Pinpoint the cell where the given text exists, returning its [X, Y] midpoint coordinate. 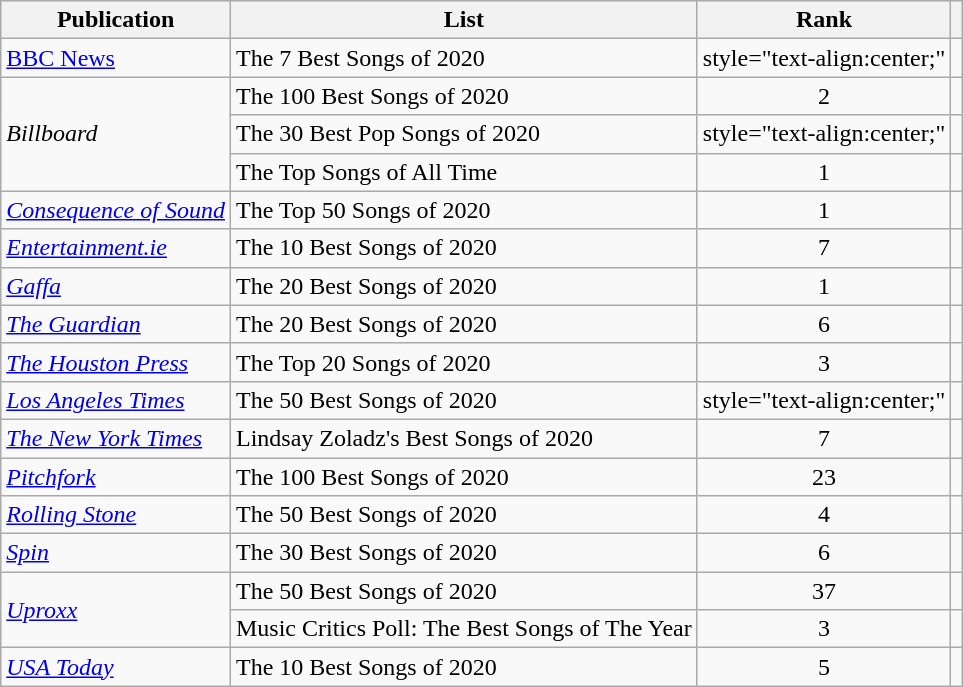
Billboard [116, 134]
Entertainment.ie [116, 248]
Uproxx [116, 610]
The Houston Press [116, 362]
The 7 Best Songs of 2020 [464, 58]
List [464, 20]
4 [824, 515]
The Top Songs of All Time [464, 172]
23 [824, 477]
The Top 50 Songs of 2020 [464, 210]
The Top 20 Songs of 2020 [464, 362]
Rolling Stone [116, 515]
Publication [116, 20]
The 30 Best Songs of 2020 [464, 553]
The New York Times [116, 438]
Pitchfork [116, 477]
2 [824, 96]
USA Today [116, 667]
Lindsay Zoladz's Best Songs of 2020 [464, 438]
5 [824, 667]
37 [824, 591]
Consequence of Sound [116, 210]
Rank [824, 20]
Music Critics Poll: The Best Songs of The Year [464, 629]
Los Angeles Times [116, 400]
Spin [116, 553]
Gaffa [116, 286]
BBC News [116, 58]
The 30 Best Pop Songs of 2020 [464, 134]
The Guardian [116, 324]
